For the text-containing cell, return its midpoint in [X, Y] coordinate format. 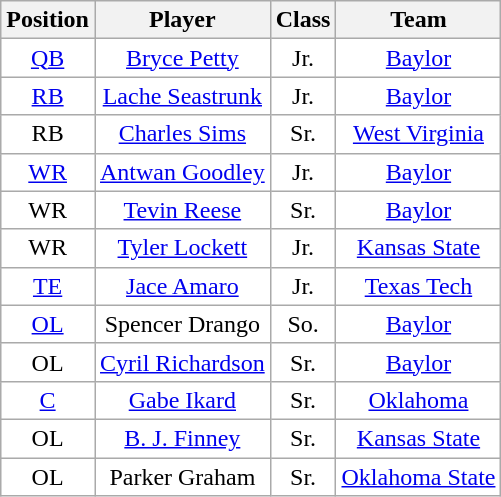
B. J. Finney [182, 438]
C [48, 400]
Class [303, 20]
Oklahoma [418, 400]
Cyril Richardson [182, 362]
Jace Amaro [182, 286]
QB [48, 58]
Team [418, 20]
Gabe Ikard [182, 400]
Lache Seastrunk [182, 96]
Parker Graham [182, 477]
Tyler Lockett [182, 248]
TE [48, 286]
Position [48, 20]
Player [182, 20]
Oklahoma State [418, 477]
Tevin Reese [182, 210]
Charles Sims [182, 134]
So. [303, 324]
Spencer Drango [182, 324]
Texas Tech [418, 286]
West Virginia [418, 134]
Bryce Petty [182, 58]
Antwan Goodley [182, 172]
